Locate the cell with the specified text and output its [X, Y] center coordinate. 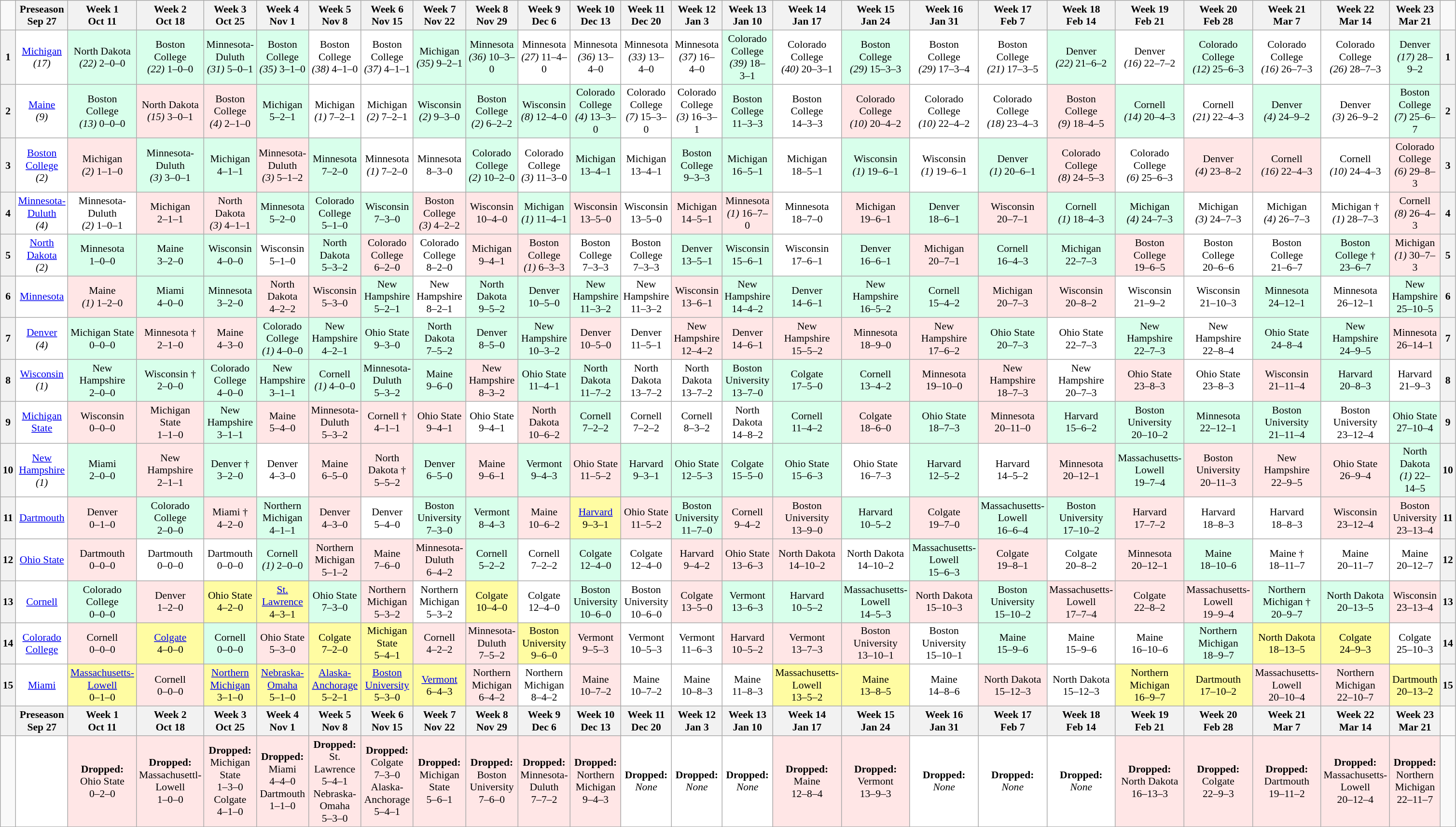
Ohio State11–4–1 [544, 380]
Northern Michigan †20–9–7 [1287, 602]
Colorado College(10) 22–4–2 [944, 111]
Boston University20–11–3 [1218, 470]
North Dakota10–6–2 [544, 423]
Vermont11–6–3 [697, 644]
Denver(4) 23–8–2 [1218, 165]
Miami2–0–0 [102, 470]
Northern Michigan18–9–7 [1218, 644]
Minnesota1–0–0 [102, 255]
Michigan(2) 1–1–0 [102, 165]
Colorado College(16) 26–7–3 [1287, 57]
Ohio State15–6–3 [807, 470]
Wisconsin †2–0–0 [170, 380]
Minnesota5–2–0 [282, 213]
Massachusetts-Lowell17–7–4 [1081, 602]
Dropped:Miami4–4–0Dartmouth1–1–0 [282, 782]
Cornell11–4–2 [807, 423]
Wisconsin20–8–2 [1081, 297]
Minnesota(36) 13–4–0 [596, 57]
Maine18–10–6 [1218, 560]
Harvard14–5–2 [1012, 470]
Cornell(8) 26–4–3 [1415, 213]
Massachusetts-Lowell0–1–0 [102, 685]
Vermont8–4–3 [492, 518]
Minnesota3–2–0 [230, 297]
Michigan(4) 24–7–3 [1150, 213]
Maine †18–11–7 [1287, 560]
Wisconsin21–10–3 [1218, 297]
Maine10–8–3 [697, 685]
Maine(9) [42, 111]
Michigan(1) 7–2–1 [334, 111]
Boston College21–6–7 [1287, 255]
Boston University15–10–2 [1012, 602]
Colorado College(12) 25–6–3 [1218, 57]
Wisconsin(2) 9–3–0 [439, 111]
Michigan22–7–3 [1081, 255]
Michigan(4) 26–7–3 [1287, 213]
New Hampshire8–2–1 [439, 297]
Minnesota24–12–1 [1287, 297]
Maine11–8–3 [747, 685]
Vermont9–5–3 [596, 644]
Maine9–6–1 [492, 470]
Minnesota †2–1–0 [170, 339]
Ohio State9–3–0 [387, 339]
Minnesota(27) 11–4–0 [544, 57]
Boston College(38) 4–1–0 [334, 57]
Minnesota26–12–1 [1355, 297]
Michigan19–6–1 [875, 213]
Michigan20–7–3 [1012, 297]
Minnesota-Duluth(3) 3–0–1 [170, 165]
Wisconsin(8) 12–4–0 [544, 111]
Dropped:North Dakota16–13–3 [1150, 782]
Colgate18–6–0 [875, 423]
Northern Michigan8–4–2 [544, 685]
Harvard21–9–3 [1415, 380]
Miami [42, 685]
Colorado College8–2–0 [439, 255]
Michigan State [42, 423]
New Hampshire2–0–0 [102, 380]
Wisconsin5–1–0 [282, 255]
Ohio State12–5–3 [697, 470]
Michigan9–4–1 [492, 255]
North Dakota5–3–2 [334, 255]
Vermont13–6–3 [747, 602]
Colgate7–2–0 [334, 644]
Boston College9–3–3 [697, 165]
Boston University13–7–0 [747, 380]
Wisconsin5–3–0 [334, 297]
Minnesota-Duluth(31) 5–0–1 [230, 57]
Cornell(14) 20–4–3 [1150, 111]
Maine3–2–0 [170, 255]
Michigan(1) 11–4–1 [544, 213]
Colgate19–8–1 [1012, 560]
New Hampshire22–7–3 [1150, 339]
North Dakota(15) 3–0–1 [170, 111]
Vermont9–4–3 [544, 470]
Massachusetts-Lowell20–10–4 [1287, 685]
Massachusetts-Lowell14–5–3 [875, 602]
Colgate15–5–0 [747, 470]
Colgate25–10–3 [1415, 644]
Michigan18–5–1 [807, 165]
Cornell †4–1–1 [387, 423]
Miami †4–2–0 [230, 518]
Boston College(3) 4–2–2 [439, 213]
Cornell(16) 22–4–3 [1287, 165]
Dropped:Boston University7–6–0 [492, 782]
Massachusetts-Lowell19–9–4 [1218, 602]
Denver13–5–1 [697, 255]
Minnesota22–12–1 [1218, 423]
Minnesota18–9–0 [875, 339]
Cornell8–3–2 [697, 423]
Minnesota-Duluth6–4–2 [439, 560]
St. Lawrence4–3–1 [282, 602]
Michigan(17) [42, 57]
Harvard9–4–2 [697, 560]
North Dakota18–13–5 [1287, 644]
Ohio State27–10–4 [1415, 423]
North Dakota7–5–2 [439, 339]
Maine(1) 1–2–0 [102, 297]
Wisconsin23–12–4 [1355, 518]
Northern Michigan6–4–2 [492, 685]
Michigan State1–1–0 [170, 423]
New Hampshire22–9–5 [1287, 470]
Harvard12–5–2 [944, 470]
Wisconsin4–0–0 [230, 255]
North Dakota †5–5–2 [387, 470]
Dropped:Northern Michigan22–11–7 [1415, 782]
Boston University23–13–4 [1415, 518]
Colorado College(3) 16–3–1 [697, 111]
Maine10–6–2 [544, 518]
Dropped:Ohio State0–2–0 [102, 782]
Boston College(9) 18–4–5 [1081, 111]
Michigan20–7–1 [944, 255]
Ohio State18–7–3 [944, 423]
Minnesota(33) 13–4–0 [647, 57]
Ohio State4–2–0 [230, 602]
Wisconsin23–13–4 [1415, 602]
Maine9–6–0 [439, 380]
Boston College(13) 0–0–0 [102, 111]
Denver(17) 28–9–2 [1415, 57]
Boston College(2) 6–2–2 [492, 111]
Denver(4) [42, 339]
Boston College(29) 15–3–3 [875, 57]
Michigan4–1–1 [230, 165]
Massachusetts-Lowell19–7–4 [1150, 470]
Colorado College4–0–0 [230, 380]
Boston College(29) 17–3–4 [944, 57]
Boston University11–7–0 [697, 518]
New Hampshire24–9–5 [1355, 339]
Cornell16–4–3 [1012, 255]
Michigan16–5–1 [747, 165]
Dropped:Massachusetts-Lowell20–12–4 [1355, 782]
Colorado College5–1–0 [334, 213]
Boston University13–10–1 [875, 644]
Colorado College(3) 11–3–0 [544, 165]
Boston College(37) 4–1–1 [387, 57]
Cornell(1) 4–0–0 [334, 380]
Boston College(35) 3–1–0 [282, 57]
Boston University7–3–0 [439, 518]
Denver(22) 21–6–2 [1081, 57]
Denver6–5–0 [439, 470]
Ohio State26–9–4 [1355, 470]
Dropped:Colgate22–9–3 [1218, 782]
Colgate13–5–0 [697, 602]
New Hampshire18–7–3 [1012, 380]
Northern Michigan22–10–7 [1355, 685]
Northern Michigan3–1–0 [230, 685]
Ohio State16–7–3 [875, 470]
New Hampshire8–3–2 [492, 380]
Minnesota(36) 10–3–0 [492, 57]
Harvard20–8–3 [1355, 380]
Denver(3) 26–9–2 [1355, 111]
Cornell15–4–2 [944, 297]
Michigan State0–0–0 [102, 339]
Minnesota20–11–0 [1012, 423]
Colorado College(4) 13–3–0 [596, 111]
Denver(16) 22–7–2 [1150, 57]
Wisconsin10–4–0 [492, 213]
Denver5–4–0 [387, 518]
Colorado College(2) 10–2–0 [492, 165]
Cornell [42, 602]
New Hampshire22–8–4 [1218, 339]
Nebraska-Omaha5–1–0 [282, 685]
Alaska-Anchorage5–2–1 [334, 685]
Boston College(7) 25–6–7 [1415, 111]
Colorado College(40) 20–3–1 [807, 57]
Cornell5–2–2 [492, 560]
Maine6–5–0 [334, 470]
Colgate10–4–0 [492, 602]
Dropped:Michigan State1–3–0Colgate4–1–0 [230, 782]
Denver1–2–0 [170, 602]
Wisconsin21–11–4 [1287, 380]
Maine7–6–0 [387, 560]
Maine5–4–0 [282, 423]
Boston University21–11–4 [1287, 423]
Denver16–6–1 [875, 255]
Dropped:Maine12–8–4 [807, 782]
Minnesota-Duluth(3) 5–1–2 [282, 165]
Minnesota(37) 16–4–0 [697, 57]
Boston College20–6–6 [1218, 255]
Ohio State [42, 560]
Colorado College(10) 20–4–2 [875, 111]
New Hampshire15–5–2 [807, 339]
Wisconsin7–3–0 [387, 213]
Boston College11–3–3 [747, 111]
Michigan(2) 7–2–1 [387, 111]
Maine14–8–6 [944, 685]
Ohio State24–8–4 [1287, 339]
Cornell9–4–2 [747, 518]
North Dakota4–2–2 [282, 297]
Boston University9–6–0 [544, 644]
Michigan14–5–1 [697, 213]
New Hampshire25–10–5 [1415, 297]
Massachusetts-Lowell16–6–4 [1012, 518]
Minnesota(1) 7–2–0 [387, 165]
Northern Michigan5–1–2 [334, 560]
Minnesota18–7–0 [807, 213]
New Hampshire14–4–2 [747, 297]
Cornell4–2–2 [439, 644]
Colorado College(26) 28–7–3 [1355, 57]
Denver18–6–1 [944, 213]
Boston University20–10–2 [1150, 423]
Maine16–10–6 [1150, 644]
Cornell(1) 18–4–3 [1081, 213]
Colorado College(18) 23–4–3 [1012, 111]
Colorado College6–2–0 [387, 255]
Northern Michigan16–9–7 [1150, 685]
Michigan5–2–1 [282, 111]
Ohio State20–7–3 [1012, 339]
Wisconsin21–9–2 [1150, 297]
Minnesota7–2–0 [334, 165]
Ohio State7–3–0 [334, 602]
New Hampshire5–2–1 [387, 297]
Dartmouth [42, 518]
Colgate20–8–2 [1081, 560]
Dartmouth20–13–2 [1415, 685]
Michigan †(1) 28–7–3 [1355, 213]
Dropped:Michigan State5–6–1 [439, 782]
Harvard17–7–2 [1150, 518]
Wisconsin15–6–1 [747, 255]
Boston University5–3–0 [387, 685]
Dropped:Dartmouth19–11–2 [1287, 782]
Boston College(22) 1–0–0 [170, 57]
Michigan(3) 24–7–3 [1218, 213]
Dropped:St. Lawrence5–4–1Nebraska-Omaha5–3–0 [334, 782]
New Hampshire12–4–2 [697, 339]
Wisconsin17–6–1 [807, 255]
New Hampshire4–2–1 [334, 339]
Minnesota-Duluth(4) [42, 213]
Minnesota26–14–1 [1415, 339]
Dropped:Massachusettl-Lowell1–0–0 [170, 782]
Ohio State5–3–0 [282, 644]
Minnesota-Duluth7–5–2 [492, 644]
Boston College(21) 17–3–5 [1012, 57]
Wisconsin(1) [42, 380]
Colorado College(6) 25–6–3 [1150, 165]
North Dakota(3) 4–1–1 [230, 213]
New Hampshire20–7–3 [1081, 380]
Boston College(1) 6–3–3 [544, 255]
Vermont13–7–3 [807, 644]
Michigan2–1–1 [170, 213]
Colgate24–9–3 [1355, 644]
Ohio State13–6–3 [747, 560]
North Dakota(2) [42, 255]
Minnesota-Duluth(2) 1–0–1 [102, 213]
Colgate19–7–0 [944, 518]
North Dakota(22) 2–0–0 [102, 57]
Harvard15–6–2 [1081, 423]
Vermont10–5–3 [647, 644]
Minnesota8–3–0 [439, 165]
Denver0–1–0 [102, 518]
Boston College †23–6–7 [1355, 255]
Cornell(10) 24–4–3 [1355, 165]
Dropped:Minnesota-Duluth7–7–2 [544, 782]
Northern Michigan4–1–1 [282, 518]
Maine20–11–7 [1355, 560]
Boston University23–12–4 [1355, 423]
Colgate22–8–2 [1150, 602]
Cornell13–4–2 [875, 380]
Maine4–3–0 [230, 339]
Colgate17–5–0 [807, 380]
Massachusetts-Lowell13–5–2 [807, 685]
Maine20–12–7 [1415, 560]
New Hampshire16–5–2 [875, 297]
Dropped:Northern Michigan9–4–3 [596, 782]
Boston University17–10–2 [1081, 518]
Colorado College0–0–0 [102, 602]
Colgate4–0–0 [170, 644]
Boston College(4) 2–1–0 [230, 111]
Colorado College(8) 24–5–3 [1081, 165]
New Hampshire10–3–2 [544, 339]
New Hampshire17–6–2 [944, 339]
Boston University15–10–1 [944, 644]
Colorado College(39) 18–3–1 [747, 57]
Denver(4) 24–9–2 [1287, 111]
Ohio State22–7–3 [1081, 339]
Boston College19–6–5 [1150, 255]
Wisconsin0–0–0 [102, 423]
North Dakota11–7–2 [596, 380]
Colorado College2–0–0 [170, 518]
Miami4–0–0 [170, 297]
Minnesota19–10–0 [944, 380]
Boston University13–9–0 [807, 518]
North Dakota14–8–2 [747, 423]
Colorado College(1) 4–0–0 [282, 339]
Denver8–5–0 [492, 339]
Michigan State5–4–1 [387, 644]
Maine13–8–5 [875, 685]
Minnesota [42, 297]
Dartmouth17–10–2 [1218, 685]
Massachusetts-Lowell15–6–3 [944, 560]
Dropped:Colgate7–3–0Alaska-Anchorage5–4–1 [387, 782]
Denver(1) 20–6–1 [1012, 165]
Minnesota(1) 16–7–0 [747, 213]
Denver †3–2–0 [230, 470]
Vermont6–4–3 [439, 685]
Colorado College(6) 29–8–3 [1415, 165]
Boston College(2) [42, 165]
North Dakota(1) 22–14–5 [1415, 470]
Michigan(35) 9–2–1 [439, 57]
Colorado College(7) 15–3–0 [647, 111]
North Dakota9–5–2 [492, 297]
Dropped:Vermont13–9–3 [875, 782]
North Dakota15–10–3 [944, 602]
New Hampshire2–1–1 [170, 470]
Michigan(1) 30–7–3 [1415, 255]
Boston College14–3–3 [807, 111]
Cornell(21) 22–4–3 [1218, 111]
Wisconsin13–6–1 [697, 297]
Colorado College [42, 644]
Cornell(1) 2–0–0 [282, 560]
New Hampshire(1) [42, 470]
North Dakota20–13–5 [1355, 602]
Denver11–5–1 [647, 339]
Wisconsin20–7–1 [1012, 213]
